Extract the (X, Y) coordinate from the center of the cell holding the provided text.  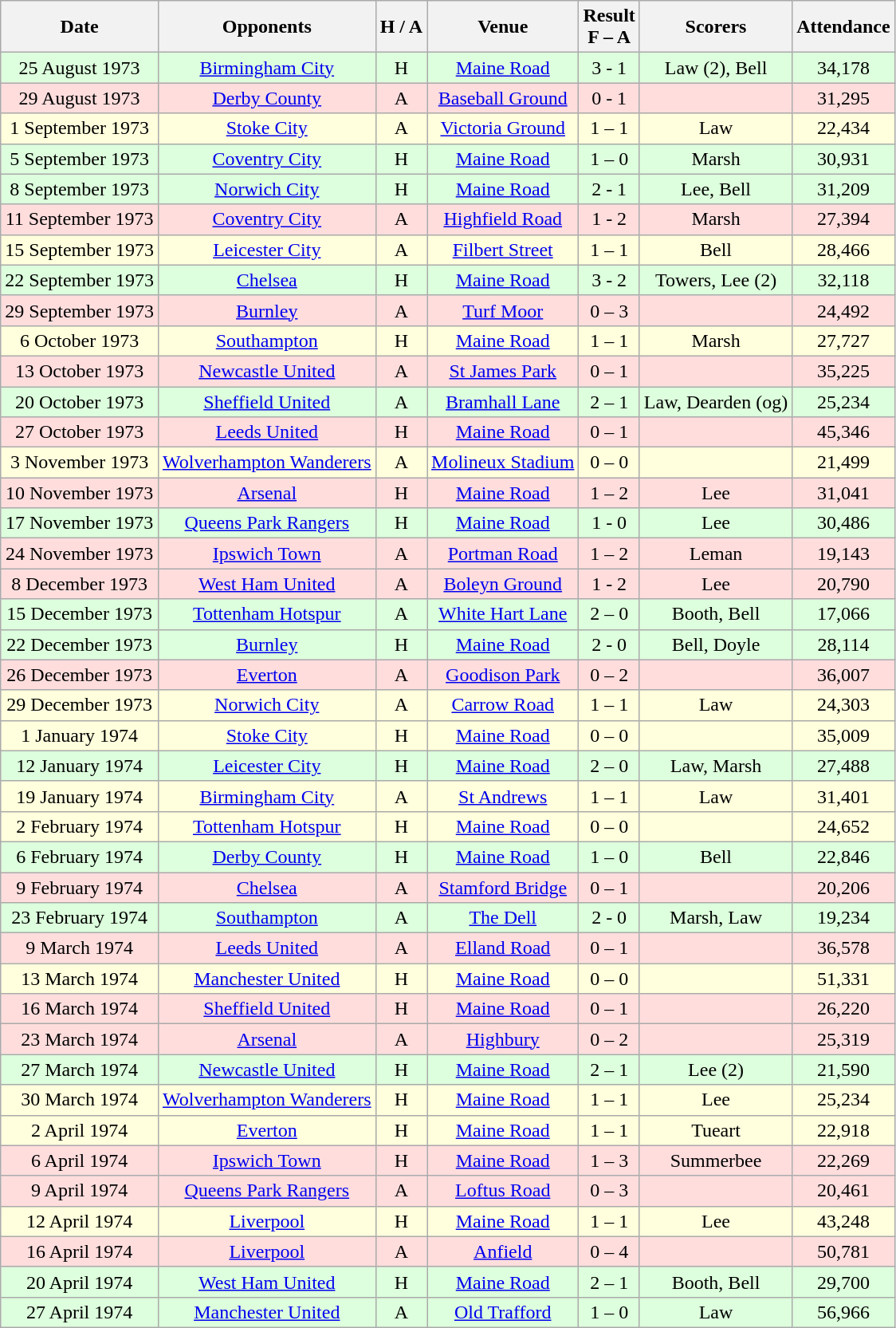
6 April 1974 (80, 1161)
36,578 (843, 948)
27,394 (843, 219)
43,248 (843, 1221)
1 - 0 (609, 523)
13 March 1974 (80, 979)
Anfield (503, 1251)
9 April 1974 (80, 1191)
Law (2), Bell (716, 68)
20,206 (843, 888)
25 August 1973 (80, 68)
2 April 1974 (80, 1130)
35,009 (843, 735)
19,143 (843, 554)
White Hart Lane (503, 614)
30,486 (843, 523)
Lee, Bell (716, 189)
29 August 1973 (80, 98)
27 October 1973 (80, 432)
Stamford Bridge (503, 888)
30 March 1974 (80, 1100)
20,461 (843, 1191)
22,434 (843, 128)
56,966 (843, 1312)
12 January 1974 (80, 766)
Attendance (843, 27)
31,209 (843, 189)
Scorers (716, 27)
Highbury (503, 1039)
16 April 1974 (80, 1251)
23 February 1974 (80, 918)
17 November 1973 (80, 523)
Carrow Road (503, 705)
2 - 1 (609, 189)
20,790 (843, 584)
8 December 1973 (80, 584)
6 October 1973 (80, 341)
30,931 (843, 159)
0 – 4 (609, 1251)
23 March 1974 (80, 1039)
20 April 1974 (80, 1282)
Highfield Road (503, 219)
8 September 1973 (80, 189)
Elland Road (503, 948)
27 March 1974 (80, 1070)
3 November 1973 (80, 463)
Opponents (266, 27)
19 January 1974 (80, 796)
Old Trafford (503, 1312)
Molineux Stadium (503, 463)
Summerbee (716, 1161)
29 September 1973 (80, 310)
Law, Marsh (716, 766)
Date (80, 27)
32,118 (843, 280)
24,303 (843, 705)
22,918 (843, 1130)
Portman Road (503, 554)
21,590 (843, 1070)
Baseball Ground (503, 98)
Goodison Park (503, 675)
24 November 1973 (80, 554)
11 September 1973 (80, 219)
15 September 1973 (80, 250)
19,234 (843, 918)
24,492 (843, 310)
6 February 1974 (80, 857)
22,846 (843, 857)
0 - 1 (609, 98)
15 December 1973 (80, 614)
45,346 (843, 432)
22 December 1973 (80, 644)
27 April 1974 (80, 1312)
22 September 1973 (80, 280)
50,781 (843, 1251)
21,499 (843, 463)
1 – 3 (609, 1161)
Marsh, Law (716, 918)
29 December 1973 (80, 705)
Lee (2) (716, 1070)
St James Park (503, 371)
Venue (503, 27)
36,007 (843, 675)
Turf Moor (503, 310)
1 January 1974 (80, 735)
26,220 (843, 1009)
Bramhall Lane (503, 401)
31,295 (843, 98)
3 - 2 (609, 280)
29,700 (843, 1282)
22,269 (843, 1161)
The Dell (503, 918)
28,114 (843, 644)
Leman (716, 554)
Filbert Street (503, 250)
Loftus Road (503, 1191)
20 October 1973 (80, 401)
12 April 1974 (80, 1221)
Law, Dearden (og) (716, 401)
35,225 (843, 371)
31,041 (843, 493)
9 March 1974 (80, 948)
Tueart (716, 1130)
10 November 1973 (80, 493)
24,652 (843, 826)
2 February 1974 (80, 826)
25,319 (843, 1039)
Boleyn Ground (503, 584)
Bell, Doyle (716, 644)
13 October 1973 (80, 371)
27,727 (843, 341)
16 March 1974 (80, 1009)
H / A (401, 27)
27,488 (843, 766)
17,066 (843, 614)
Towers, Lee (2) (716, 280)
St Andrews (503, 796)
28,466 (843, 250)
5 September 1973 (80, 159)
31,401 (843, 796)
51,331 (843, 979)
34,178 (843, 68)
26 December 1973 (80, 675)
ResultF – A (609, 27)
Victoria Ground (503, 128)
3 - 1 (609, 68)
1 September 1973 (80, 128)
9 February 1974 (80, 888)
